Identify which cell holds the provided text, then report its (x, y) central coordinate. 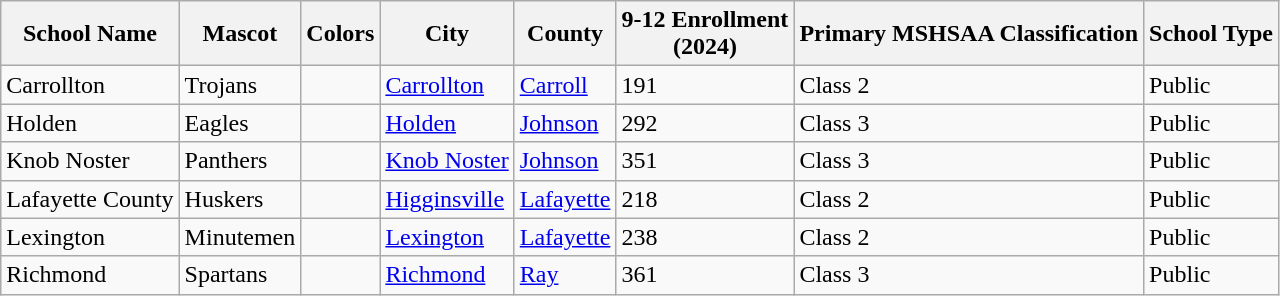
361 (705, 275)
Minutemen (240, 237)
Mascot (240, 34)
School Name (90, 34)
Panthers (240, 161)
School Type (1212, 34)
292 (705, 123)
Lafayette County (90, 199)
Spartans (240, 275)
Colors (340, 34)
Ray (565, 275)
Huskers (240, 199)
238 (705, 237)
County (565, 34)
218 (705, 199)
Trojans (240, 85)
Primary MSHSAA Classification (969, 34)
9-12 Enrollment(2024) (705, 34)
191 (705, 85)
Higginsville (447, 199)
351 (705, 161)
Eagles (240, 123)
City (447, 34)
Carroll (565, 85)
